Identify which cell holds the provided text, then report its [X, Y] central coordinate. 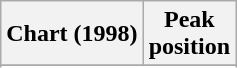
Peak position [189, 34]
Chart (1998) [72, 34]
